Output the (x, y) coordinate of the center of the cell containing the given text.  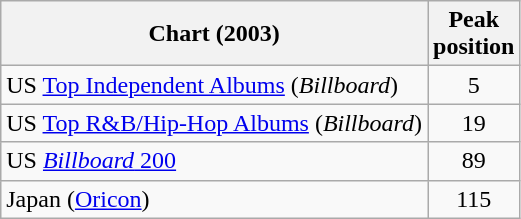
Chart (2003) (214, 34)
Peakposition (474, 34)
US Top Independent Albums (Billboard) (214, 85)
89 (474, 161)
115 (474, 199)
Japan (Oricon) (214, 199)
US Billboard 200 (214, 161)
19 (474, 123)
5 (474, 85)
US Top R&B/Hip-Hop Albums (Billboard) (214, 123)
